Return (X, Y) of the center of cell containing provided text 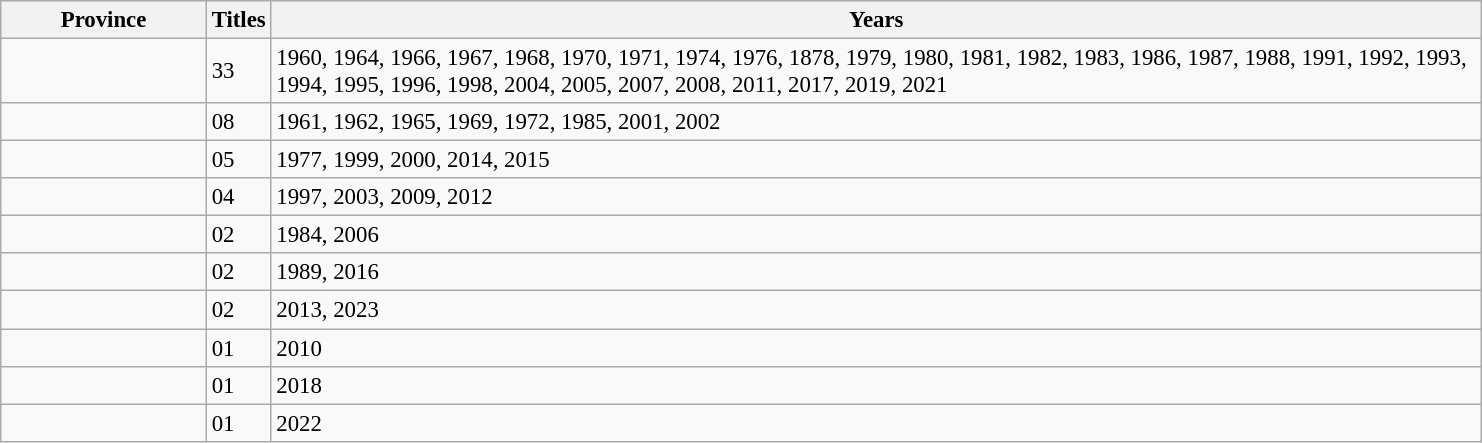
1961, 1962, 1965, 1969, 1972, 1985, 2001, 2002 (876, 122)
1997, 2003, 2009, 2012 (876, 197)
2010 (876, 348)
1984, 2006 (876, 235)
1989, 2016 (876, 273)
2013, 2023 (876, 310)
04 (238, 197)
Province (104, 20)
05 (238, 160)
Titles (238, 20)
2018 (876, 385)
1977, 1999, 2000, 2014, 2015 (876, 160)
33 (238, 72)
2022 (876, 423)
08 (238, 122)
Years (876, 20)
